Provide the (x, y) coordinate of the cell's center where the given text is located.  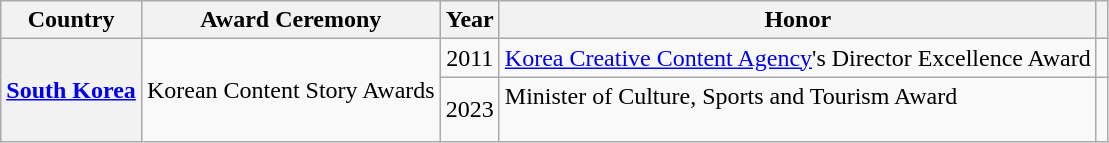
Honor (798, 20)
South Korea (72, 90)
Korea Creative Content Agency's Director Excellence Award (798, 58)
2011 (470, 58)
Year (470, 20)
Korean Content Story Awards (290, 90)
Minister of Culture, Sports and Tourism Award (798, 110)
2023 (470, 110)
Award Ceremony (290, 20)
Country (72, 20)
